Search for the cell housing the specified text and yield its (X, Y) center coordinate. 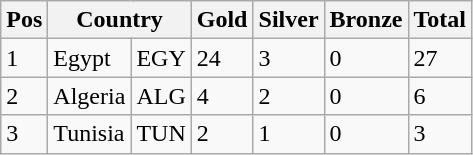
Tunisia (90, 134)
EGY (161, 58)
Gold (222, 20)
27 (440, 58)
Bronze (366, 20)
Egypt (90, 58)
ALG (161, 96)
24 (222, 58)
Country (120, 20)
Total (440, 20)
4 (222, 96)
6 (440, 96)
Pos (24, 20)
Silver (288, 20)
Algeria (90, 96)
TUN (161, 134)
